Return (X, Y) of the center of cell containing provided text 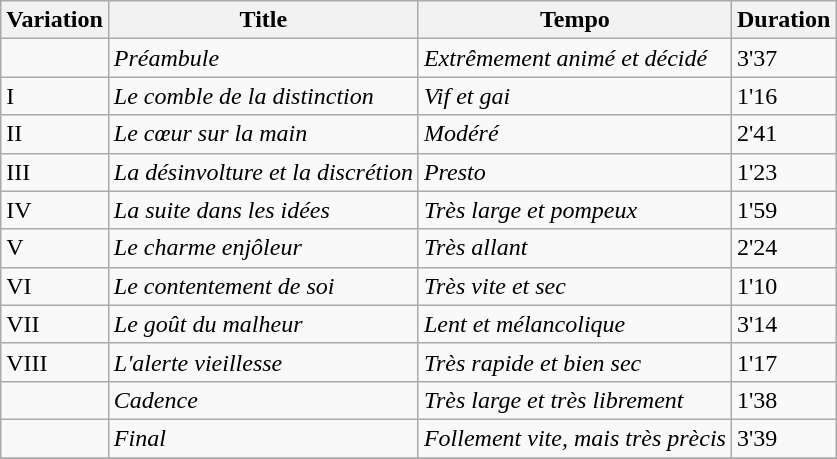
La suite dans les idées (263, 210)
IV (55, 210)
Title (263, 20)
3'14 (783, 324)
3'39 (783, 438)
Presto (574, 172)
V (55, 248)
2'24 (783, 248)
3'37 (783, 58)
Le cœur sur la main (263, 134)
III (55, 172)
Très vite et sec (574, 286)
L'alerte vieillesse (263, 362)
VI (55, 286)
Final (263, 438)
II (55, 134)
Très allant (574, 248)
1'23 (783, 172)
Variation (55, 20)
Extrêmement animé et décidé (574, 58)
Le comble de la distinction (263, 96)
Très rapide et bien sec (574, 362)
I (55, 96)
Le contentement de soi (263, 286)
Lent et mélancolique (574, 324)
1'16 (783, 96)
2'41 (783, 134)
Modéré (574, 134)
1'10 (783, 286)
VII (55, 324)
Le charme enjôleur (263, 248)
1'59 (783, 210)
Follement vite, mais très prècis (574, 438)
Vif et gai (574, 96)
1'17 (783, 362)
Duration (783, 20)
Le goût du malheur (263, 324)
VIII (55, 362)
Cadence (263, 400)
Très large et pompeux (574, 210)
1'38 (783, 400)
Très large et très librement (574, 400)
Préambule (263, 58)
Tempo (574, 20)
La désinvolture et la discrétion (263, 172)
